Determine the (x, y) coordinate at the center of the cell enclosing the given text.  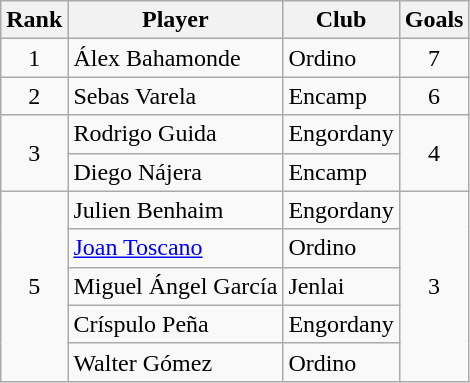
2 (34, 96)
7 (434, 58)
Jenlai (341, 286)
Diego Nájera (176, 172)
Club (341, 20)
Player (176, 20)
Rank (34, 20)
Sebas Varela (176, 96)
6 (434, 96)
5 (34, 286)
Miguel Ángel García (176, 286)
Goals (434, 20)
1 (34, 58)
Julien Benhaim (176, 210)
Joan Toscano (176, 248)
Críspulo Peña (176, 324)
Rodrigo Guida (176, 134)
Álex Bahamonde (176, 58)
4 (434, 153)
Walter Gómez (176, 362)
